Return (x, y) of the center of cell containing provided text 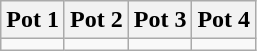
Pot 3 (160, 20)
Pot 1 (33, 20)
Pot 2 (96, 20)
Pot 4 (224, 20)
